Search for the cell housing the specified text and yield its [X, Y] center coordinate. 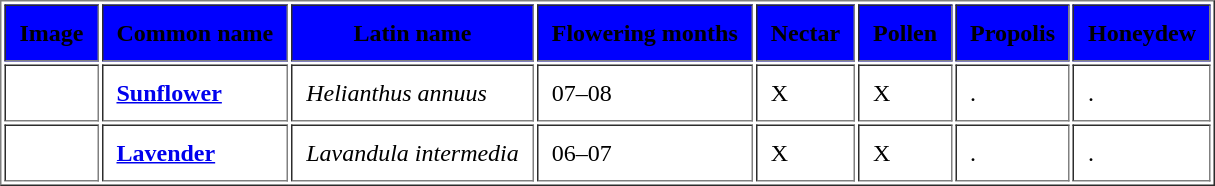
Common name [194, 32]
Helianthus annuus [412, 92]
Honeydew [1142, 32]
Latin name [412, 32]
Flowering months [645, 32]
06–07 [645, 152]
Image [51, 32]
Lavandula intermedia [412, 152]
Nectar [806, 32]
Sunflower [194, 92]
07–08 [645, 92]
Lavender [194, 152]
Propolis [1012, 32]
Pollen [905, 32]
